Return the (X, Y) coordinate for the center point of the cell that contains the specified text.  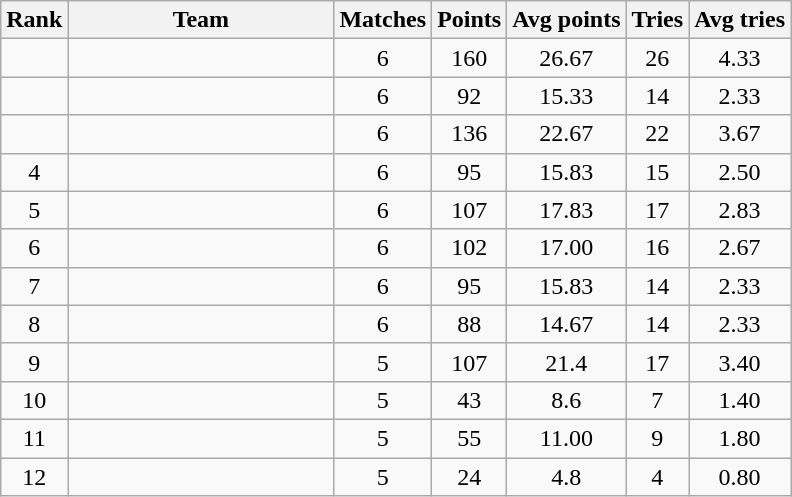
2.83 (740, 210)
10 (34, 400)
3.40 (740, 362)
17.83 (566, 210)
26 (658, 58)
0.80 (740, 477)
Points (470, 20)
92 (470, 96)
88 (470, 324)
136 (470, 134)
102 (470, 248)
11 (34, 438)
Tries (658, 20)
Team (201, 20)
3.67 (740, 134)
Matches (383, 20)
15.33 (566, 96)
21.4 (566, 362)
14.67 (566, 324)
4.33 (740, 58)
8 (34, 324)
17.00 (566, 248)
12 (34, 477)
43 (470, 400)
Rank (34, 20)
22 (658, 134)
2.50 (740, 172)
26.67 (566, 58)
1.40 (740, 400)
160 (470, 58)
2.67 (740, 248)
15 (658, 172)
8.6 (566, 400)
55 (470, 438)
22.67 (566, 134)
11.00 (566, 438)
24 (470, 477)
4.8 (566, 477)
Avg tries (740, 20)
Avg points (566, 20)
1.80 (740, 438)
16 (658, 248)
